Extract the (X, Y) coordinate from the center of the cell holding the provided text.  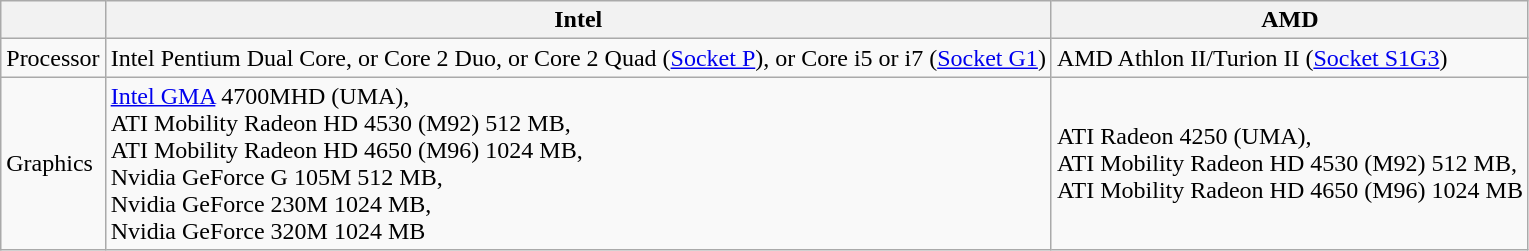
ATI Radeon 4250 (UMA),ATI Mobility Radeon HD 4530 (M92) 512 MB,ATI Mobility Radeon HD 4650 (M96) 1024 MB (1290, 164)
AMD (1290, 20)
Intel Pentium Dual Core, or Core 2 Duo, or Core 2 Quad (Socket P), or Core i5 or i7 (Socket G1) (578, 58)
Graphics (53, 164)
Processor (53, 58)
AMD Athlon II/Turion II (Socket S1G3) (1290, 58)
Intel (578, 20)
